Locate the cell with the specified text and output its (X, Y) center coordinate. 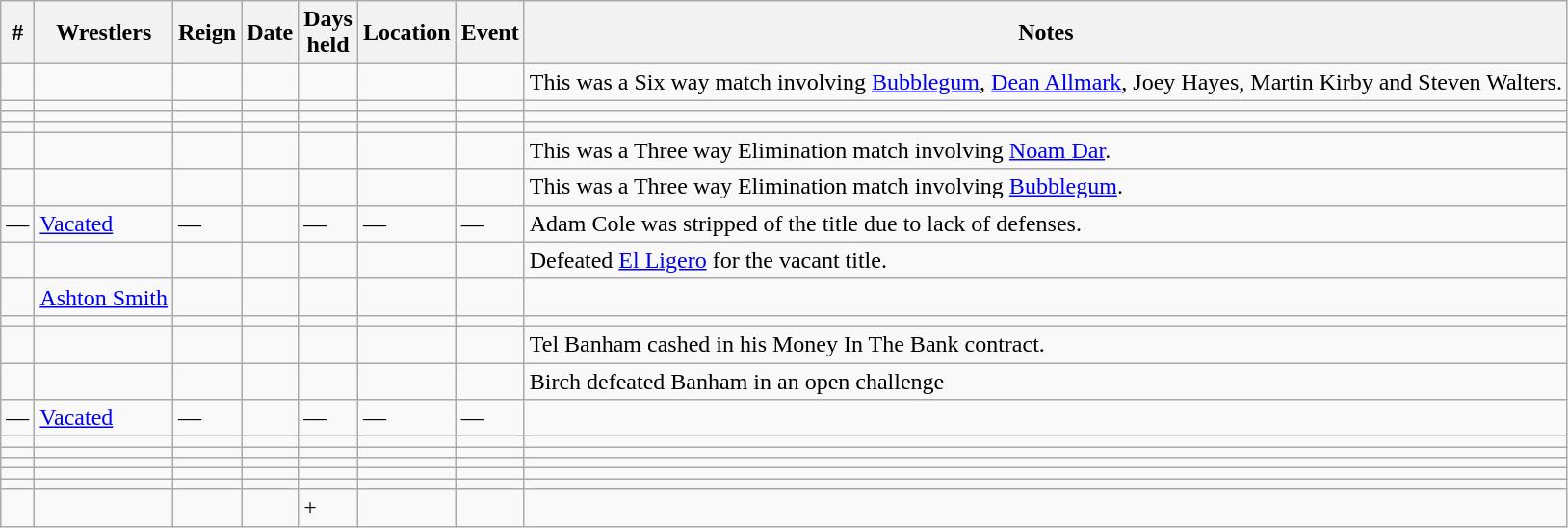
Ashton Smith (104, 297)
This was a Three way Elimination match involving Noam Dar. (1046, 150)
# (17, 33)
Wrestlers (104, 33)
+ (328, 508)
Defeated El Ligero for the vacant title. (1046, 260)
Location (406, 33)
Birch defeated Banham in an open challenge (1046, 381)
Daysheld (328, 33)
Adam Cole was stripped of the title due to lack of defenses. (1046, 224)
This was a Three way Elimination match involving Bubblegum. (1046, 187)
This was a Six way match involving Bubblegum, Dean Allmark, Joey Hayes, Martin Kirby and Steven Walters. (1046, 82)
Reign (208, 33)
Tel Banham cashed in his Money In The Bank contract. (1046, 344)
Event (489, 33)
Date (270, 33)
Notes (1046, 33)
